Detect which cell encompasses the target text, then output its [X, Y] center coordinate. 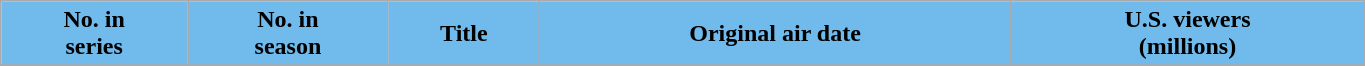
Title [464, 34]
U.S. viewers(millions) [1188, 34]
No. inseason [288, 34]
Original air date [774, 34]
No. inseries [94, 34]
